Capture the cell that displays the provided text and extract its [X, Y] central coordinate. 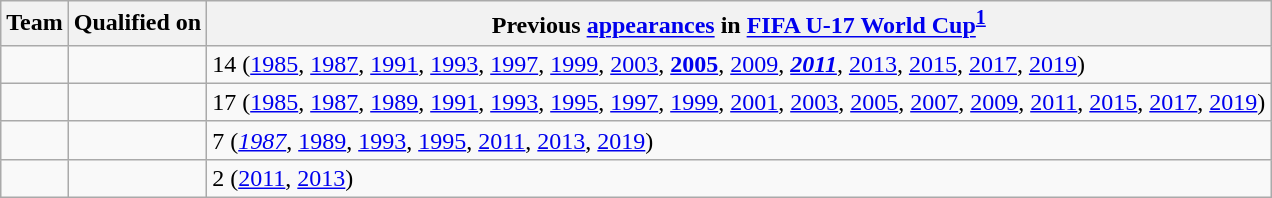
Previous appearances in FIFA U-17 World Cup1 [739, 24]
Qualified on [137, 24]
Team [35, 24]
17 (1985, 1987, 1989, 1991, 1993, 1995, 1997, 1999, 2001, 2003, 2005, 2007, 2009, 2011, 2015, 2017, 2019) [739, 102]
14 (1985, 1987, 1991, 1993, 1997, 1999, 2003, 2005, 2009, 2011, 2013, 2015, 2017, 2019) [739, 64]
2 (2011, 2013) [739, 178]
7 (1987, 1989, 1993, 1995, 2011, 2013, 2019) [739, 140]
